Extract the (x, y) coordinate from the center of the cell holding the provided text.  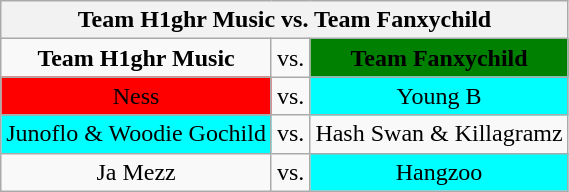
Team Fanxychild (439, 58)
Team H1ghr Music (136, 58)
Hash Swan & Killagramz (439, 134)
Ja Mezz (136, 172)
Ness (136, 96)
Junoflo & Woodie Gochild (136, 134)
Team H1ghr Music vs. Team Fanxychild (284, 20)
Young B (439, 96)
Hangzoo (439, 172)
